Identify which cell holds the provided text, then report its [x, y] central coordinate. 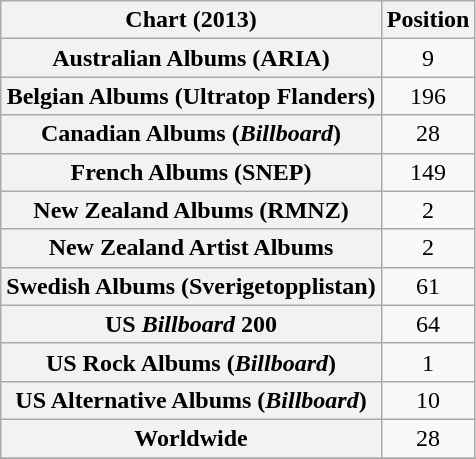
Canadian Albums (Billboard) [191, 134]
9 [428, 58]
Australian Albums (ARIA) [191, 58]
61 [428, 286]
US Rock Albums (Billboard) [191, 362]
1 [428, 362]
149 [428, 172]
10 [428, 400]
French Albums (SNEP) [191, 172]
Worldwide [191, 438]
New Zealand Artist Albums [191, 248]
Swedish Albums (Sverigetopplistan) [191, 286]
Belgian Albums (Ultratop Flanders) [191, 96]
New Zealand Albums (RMNZ) [191, 210]
US Alternative Albums (Billboard) [191, 400]
Chart (2013) [191, 20]
64 [428, 324]
Position [428, 20]
196 [428, 96]
US Billboard 200 [191, 324]
